Locate the cell with the specified text and output its (X, Y) center coordinate. 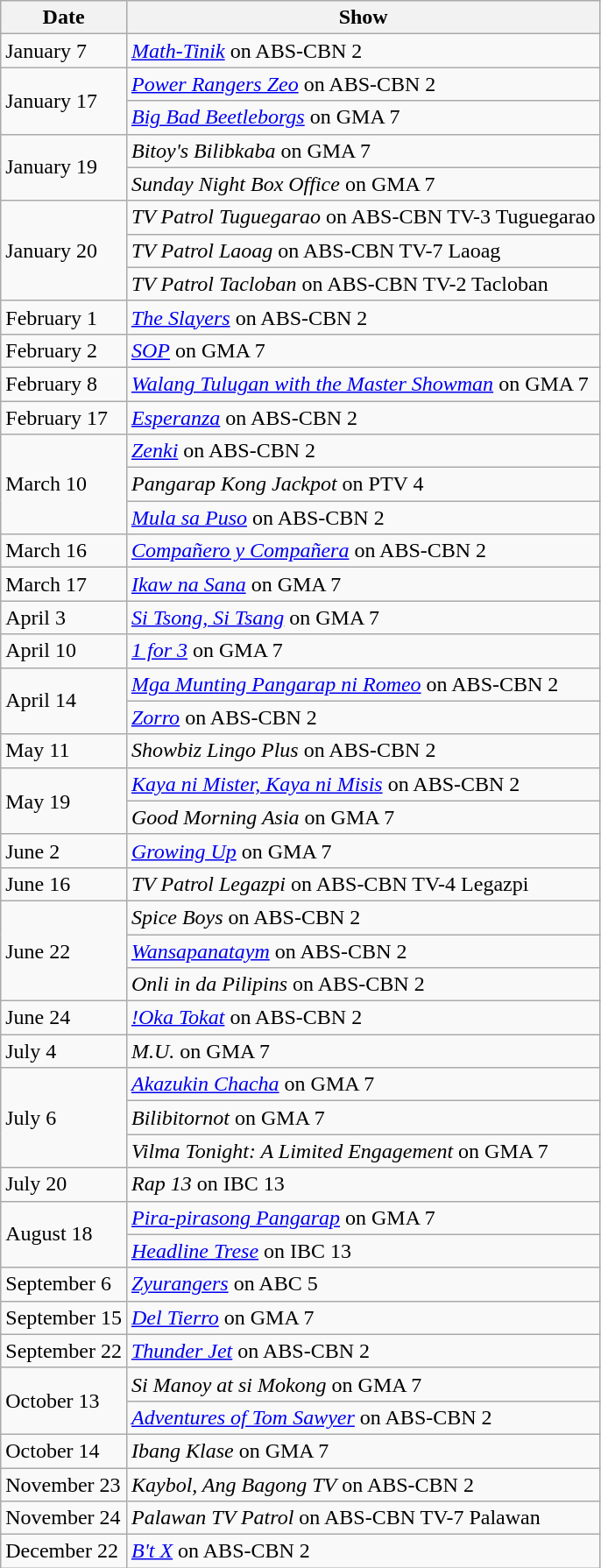
M.U. on GMA 7 (363, 1051)
Show (363, 18)
July 4 (64, 1051)
Kaya ni Mister, Kaya ni Misis on ABS-CBN 2 (363, 784)
June 2 (64, 851)
September 22 (64, 1351)
June 22 (64, 950)
January 20 (64, 251)
March 10 (64, 484)
Bilibitornot on GMA 7 (363, 1118)
Zyurangers on ABC 5 (363, 1284)
September 6 (64, 1284)
Power Rangers Zeo on ABS-CBN 2 (363, 84)
October 14 (64, 1451)
May 11 (64, 751)
The Slayers on ABS-CBN 2 (363, 317)
Bitoy's Bilibkaba on GMA 7 (363, 151)
January 19 (64, 167)
Mga Munting Pangarap ni Romeo on ABS-CBN 2 (363, 684)
Growing Up on GMA 7 (363, 851)
Zorro on ABS-CBN 2 (363, 717)
Wansapanataym on ABS-CBN 2 (363, 950)
Good Morning Asia on GMA 7 (363, 817)
January 17 (64, 101)
Ibang Klase on GMA 7 (363, 1451)
Showbiz Lingo Plus on ABS-CBN 2 (363, 751)
January 7 (64, 51)
Math-Tinik on ABS-CBN 2 (363, 51)
SOP on GMA 7 (363, 350)
October 13 (64, 1401)
November 23 (64, 1485)
Sunday Night Box Office on GMA 7 (363, 184)
Big Bad Beetleborgs on GMA 7 (363, 117)
Pangarap Kong Jackpot on PTV 4 (363, 484)
Headline Trese on IBC 13 (363, 1251)
July 6 (64, 1118)
Esperanza on ABS-CBN 2 (363, 418)
Vilma Tonight: A Limited Engagement on GMA 7 (363, 1151)
Mula sa Puso on ABS-CBN 2 (363, 518)
Adventures of Tom Sawyer on ABS-CBN 2 (363, 1417)
Kaybol, Ang Bagong TV on ABS-CBN 2 (363, 1485)
TV Patrol Legazpi on ABS-CBN TV-4 Legazpi (363, 884)
Si Tsong, Si Tsang on GMA 7 (363, 618)
Rap 13 on IBC 13 (363, 1184)
February 2 (64, 350)
February 1 (64, 317)
B't X on ABS-CBN 2 (363, 1551)
1 for 3 on GMA 7 (363, 651)
Si Manoy at si Mokong on GMA 7 (363, 1384)
February 17 (64, 418)
Pira-pirasong Pangarap on GMA 7 (363, 1218)
Spice Boys on ABS-CBN 2 (363, 917)
April 3 (64, 618)
February 8 (64, 384)
Del Tierro on GMA 7 (363, 1317)
TV Patrol Tacloban on ABS-CBN TV-2 Tacloban (363, 284)
Date (64, 18)
Thunder Jet on ABS-CBN 2 (363, 1351)
Ikaw na Sana on GMA 7 (363, 584)
August 18 (64, 1234)
Zenki on ABS-CBN 2 (363, 451)
September 15 (64, 1317)
Compañero y Compañera on ABS-CBN 2 (363, 551)
Onli in da Pilipins on ABS-CBN 2 (363, 985)
Walang Tulugan with the Master Showman on GMA 7 (363, 384)
July 20 (64, 1184)
November 24 (64, 1518)
April 14 (64, 701)
May 19 (64, 801)
March 17 (64, 584)
April 10 (64, 651)
December 22 (64, 1551)
TV Patrol Tuguegarao on ABS-CBN TV-3 Tuguegarao (363, 217)
June 16 (64, 884)
Akazukin Chacha on GMA 7 (363, 1084)
June 24 (64, 1018)
!Oka Tokat on ABS-CBN 2 (363, 1018)
March 16 (64, 551)
Palawan TV Patrol on ABS-CBN TV-7 Palawan (363, 1518)
TV Patrol Laoag on ABS-CBN TV-7 Laoag (363, 251)
